Find where the given text appears and provide that cell's center as [x, y] coordinate. 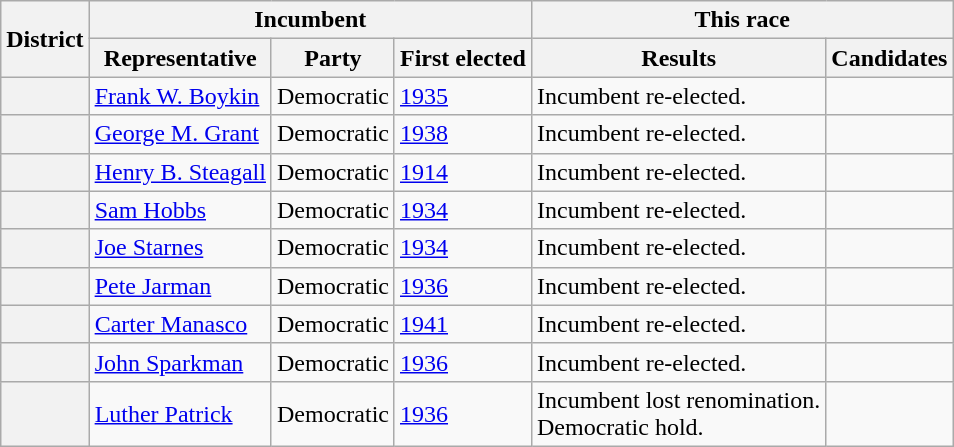
First elected [462, 58]
1941 [462, 324]
Sam Hobbs [180, 210]
1935 [462, 96]
Joe Starnes [180, 248]
Incumbent lost renomination.Democratic hold. [678, 414]
This race [742, 20]
George M. Grant [180, 134]
Luther Patrick [180, 414]
Representative [180, 58]
1938 [462, 134]
Frank W. Boykin [180, 96]
District [45, 39]
Incumbent [310, 20]
Henry B. Steagall [180, 172]
1914 [462, 172]
John Sparkman [180, 362]
Party [332, 58]
Carter Manasco [180, 324]
Results [678, 58]
Pete Jarman [180, 286]
Candidates [890, 58]
